Return (x, y) of the center of cell containing provided text 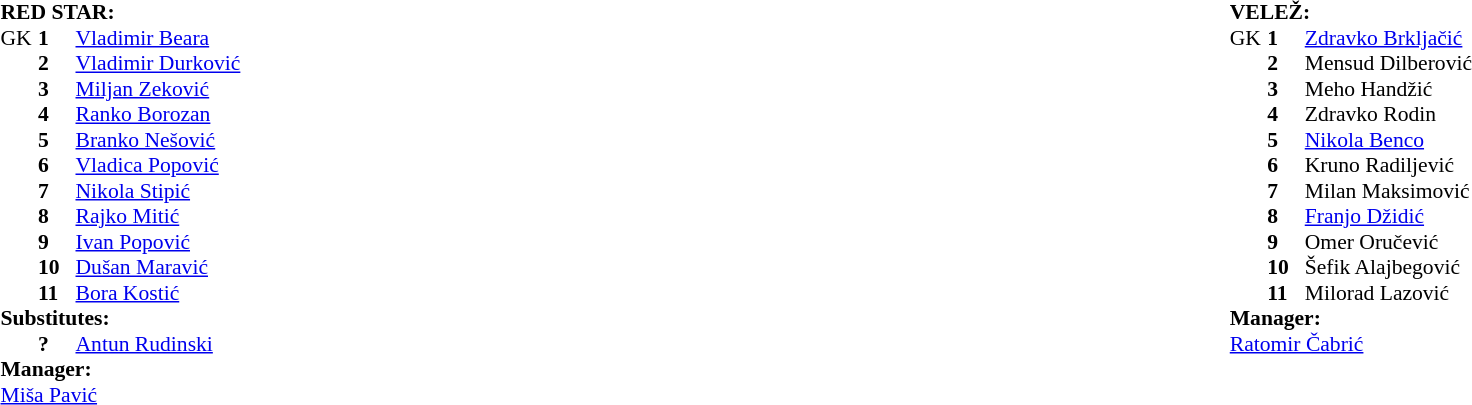
Miljan Zeković (226, 89)
Bora Kostić (226, 293)
Nikola Stipić (226, 191)
Dušan Maravić (226, 267)
Ranko Borozan (226, 115)
Vladica Popović (226, 165)
Vladimir Durković (226, 63)
RED STAR: (188, 13)
Manager: (188, 369)
Branko Nešović (226, 140)
Substitutes: (188, 319)
? (57, 344)
Vladimir Beara (226, 38)
Antun Rudinski (226, 344)
Rajko Mitić (226, 217)
Ivan Popović (226, 242)
